Identify which cell holds the provided text, then report its [x, y] central coordinate. 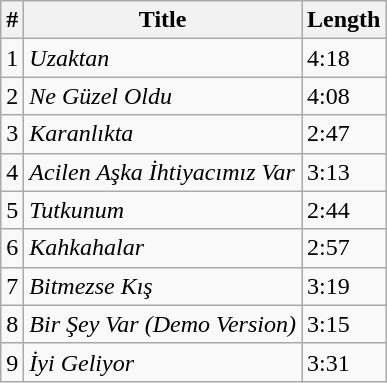
9 [12, 362]
İyi Geliyor [163, 362]
7 [12, 286]
Bir Şey Var (Demo Version) [163, 324]
4 [12, 172]
Title [163, 20]
Length [344, 20]
2:44 [344, 210]
1 [12, 58]
2 [12, 96]
3:15 [344, 324]
Tutkunum [163, 210]
4:08 [344, 96]
Ne Güzel Oldu [163, 96]
Uzaktan [163, 58]
2:47 [344, 134]
3:13 [344, 172]
6 [12, 248]
8 [12, 324]
4:18 [344, 58]
Acilen Aşka İhtiyacımız Var [163, 172]
Karanlıkta [163, 134]
Kahkahalar [163, 248]
# [12, 20]
2:57 [344, 248]
5 [12, 210]
3:19 [344, 286]
3 [12, 134]
Bitmezse Kış [163, 286]
3:31 [344, 362]
